For the text-containing cell, return its midpoint in [x, y] coordinate format. 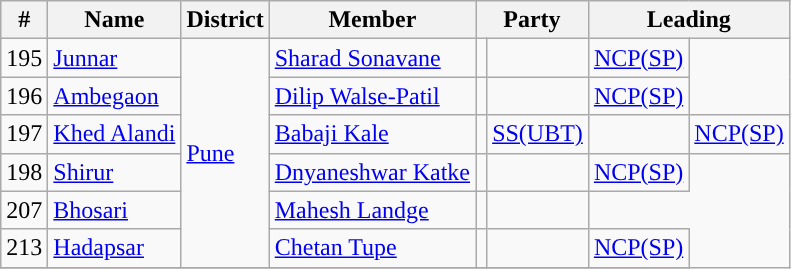
Dnyaneshwar Katke [372, 172]
213 [24, 248]
Chetan Tupe [372, 248]
Ambegaon [114, 96]
207 [24, 210]
Sharad Sonavane [372, 58]
District [225, 20]
Pune [225, 153]
197 [24, 134]
Dilip Walse-Patil [372, 96]
198 [24, 172]
Bhosari [114, 210]
Khed Alandi [114, 134]
Babaji Kale [372, 134]
195 [24, 58]
Party [532, 20]
# [24, 20]
Leading [688, 20]
Name [114, 20]
Shirur [114, 172]
Mahesh Landge [372, 210]
SS(UBT) [538, 134]
Hadapsar [114, 248]
Member [372, 20]
Junnar [114, 58]
196 [24, 96]
